Scan for the cell matching the given text and deliver its [x, y] coordinate at center. 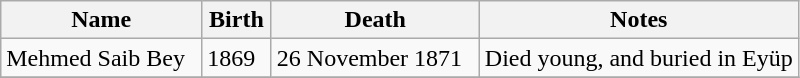
Name [102, 20]
Death [375, 20]
Notes [638, 20]
1869 [237, 58]
26 November 1871 [375, 58]
Mehmed Saib Bey [102, 58]
Birth [237, 20]
Died young, and buried in Eyüp [638, 58]
